Provide the (x, y) coordinate of the cell's center where the given text is located.  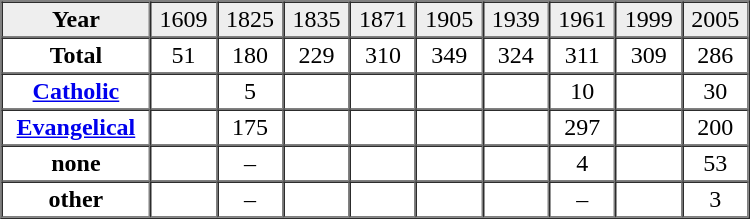
297 (582, 128)
1825 (250, 20)
Catholic (76, 92)
10 (582, 92)
3 (716, 200)
5 (250, 92)
1999 (648, 20)
310 (383, 56)
1961 (582, 20)
1905 (449, 20)
286 (716, 56)
51 (183, 56)
1939 (516, 20)
Year (76, 20)
4 (582, 164)
311 (582, 56)
2005 (716, 20)
229 (316, 56)
309 (648, 56)
Total (76, 56)
200 (716, 128)
349 (449, 56)
53 (716, 164)
1835 (316, 20)
other (76, 200)
324 (516, 56)
Evangelical (76, 128)
30 (716, 92)
1609 (183, 20)
none (76, 164)
1871 (383, 20)
180 (250, 56)
175 (250, 128)
